Capture the cell that displays the provided text and extract its [X, Y] central coordinate. 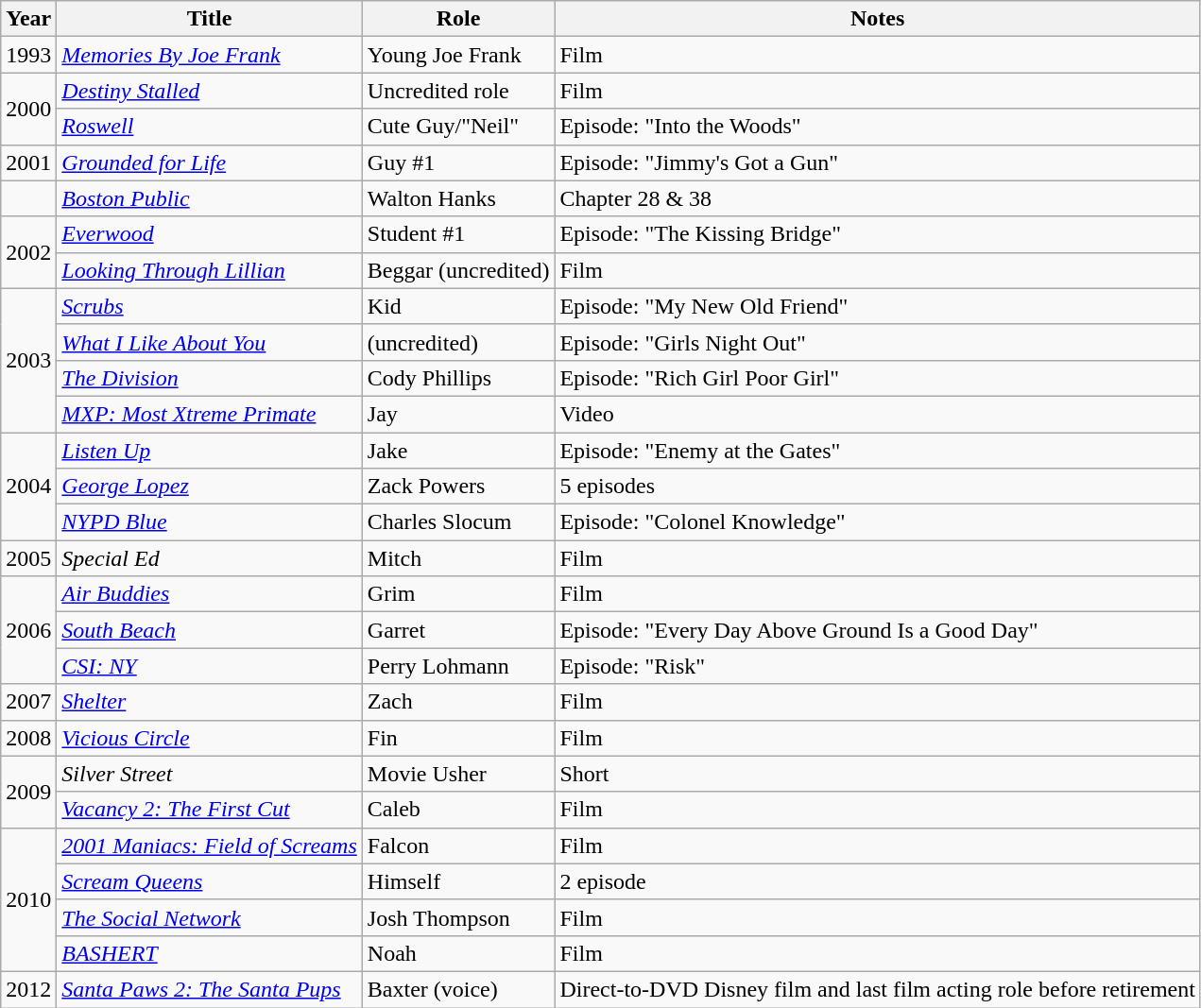
2001 Maniacs: Field of Screams [210, 846]
Role [458, 19]
Everwood [210, 234]
Episode: "Jimmy's Got a Gun" [878, 162]
Guy #1 [458, 162]
Episode: "My New Old Friend" [878, 306]
Special Ed [210, 558]
1993 [28, 55]
Year [28, 19]
Chapter 28 & 38 [878, 198]
Looking Through Lillian [210, 270]
Destiny Stalled [210, 91]
BASHERT [210, 953]
Episode: "Enemy at the Gates" [878, 451]
Noah [458, 953]
Grim [458, 594]
2008 [28, 738]
2012 [28, 989]
Episode: "Girls Night Out" [878, 342]
Short [878, 774]
2005 [28, 558]
Uncredited role [458, 91]
Zach [458, 702]
Listen Up [210, 451]
Video [878, 414]
Young Joe Frank [458, 55]
George Lopez [210, 487]
Scrubs [210, 306]
Roswell [210, 127]
Episode: "Colonel Knowledge" [878, 522]
Movie Usher [458, 774]
Episode: "Into the Woods" [878, 127]
5 episodes [878, 487]
Cody Phillips [458, 378]
Perry Lohmann [458, 666]
Episode: "The Kissing Bridge" [878, 234]
2007 [28, 702]
Memories By Joe Frank [210, 55]
The Social Network [210, 917]
Shelter [210, 702]
Vicious Circle [210, 738]
Caleb [458, 810]
Josh Thompson [458, 917]
2010 [28, 899]
CSI: NY [210, 666]
2000 [28, 109]
The Division [210, 378]
Boston Public [210, 198]
Santa Paws 2: The Santa Pups [210, 989]
Student #1 [458, 234]
2006 [28, 630]
Kid [458, 306]
2004 [28, 487]
2009 [28, 792]
Walton Hanks [458, 198]
Zack Powers [458, 487]
Grounded for Life [210, 162]
Beggar (uncredited) [458, 270]
2003 [28, 360]
Jake [458, 451]
2 episode [878, 881]
What I Like About You [210, 342]
Scream Queens [210, 881]
Title [210, 19]
Episode: "Every Day Above Ground Is a Good Day" [878, 630]
South Beach [210, 630]
Silver Street [210, 774]
Direct-to-DVD Disney film and last film acting role before retirement [878, 989]
MXP: Most Xtreme Primate [210, 414]
Vacancy 2: The First Cut [210, 810]
Episode: "Rich Girl Poor Girl" [878, 378]
(uncredited) [458, 342]
Falcon [458, 846]
Air Buddies [210, 594]
Garret [458, 630]
NYPD Blue [210, 522]
Episode: "Risk" [878, 666]
Charles Slocum [458, 522]
2001 [28, 162]
2002 [28, 252]
Baxter (voice) [458, 989]
Mitch [458, 558]
Notes [878, 19]
Jay [458, 414]
Fin [458, 738]
Himself [458, 881]
Cute Guy/"Neil" [458, 127]
